Search for the cell housing the specified text and yield its [X, Y] center coordinate. 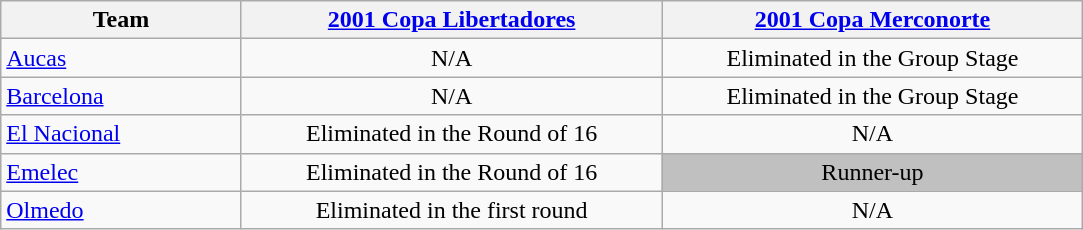
Olmedo [121, 210]
Aucas [121, 58]
Team [121, 20]
Eliminated in the first round [452, 210]
Runner-up [872, 172]
Barcelona [121, 96]
El Nacional [121, 134]
2001 Copa Libertadores [452, 20]
Emelec [121, 172]
2001 Copa Merconorte [872, 20]
